Capture the cell that displays the provided text and extract its (X, Y) central coordinate. 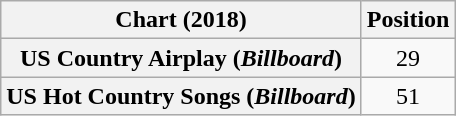
US Hot Country Songs (Billboard) (181, 96)
51 (408, 96)
Position (408, 20)
US Country Airplay (Billboard) (181, 58)
Chart (2018) (181, 20)
29 (408, 58)
